Output the [X, Y] coordinate of the center of the cell containing the given text.  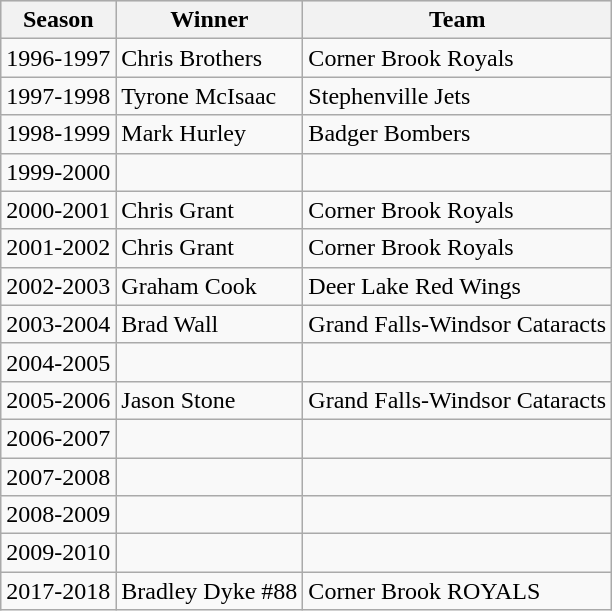
Deer Lake Red Wings [458, 286]
2006-2007 [58, 438]
2004-2005 [58, 362]
2017-2018 [58, 591]
2001-2002 [58, 248]
Bradley Dyke #88 [210, 591]
Mark Hurley [210, 134]
2009-2010 [58, 553]
2008-2009 [58, 515]
Corner Brook ROYALS [458, 591]
Winner [210, 20]
1996-1997 [58, 58]
Tyrone McIsaac [210, 96]
2000-2001 [58, 210]
Brad Wall [210, 324]
Chris Brothers [210, 58]
Graham Cook [210, 286]
Team [458, 20]
2003-2004 [58, 324]
2007-2008 [58, 477]
1998-1999 [58, 134]
1997-1998 [58, 96]
2005-2006 [58, 400]
Badger Bombers [458, 134]
Stephenville Jets [458, 96]
2002-2003 [58, 286]
1999-2000 [58, 172]
Jason Stone [210, 400]
Season [58, 20]
